Scan for the cell matching the given text and deliver its (X, Y) coordinate at center. 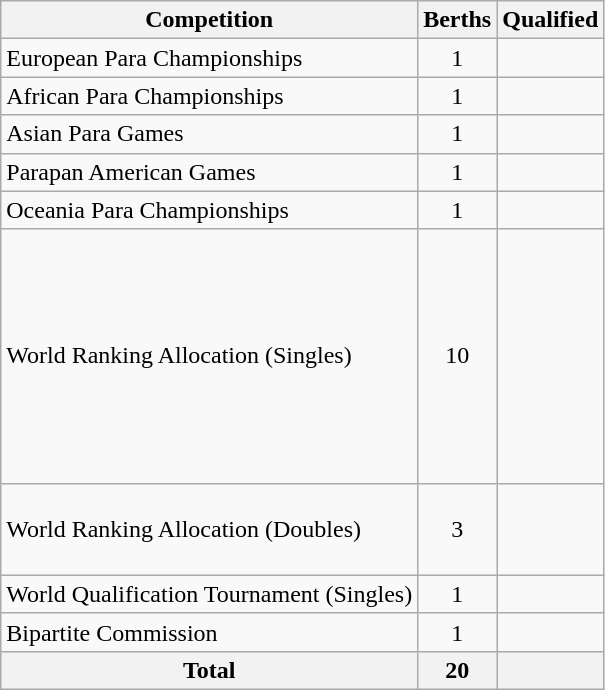
10 (458, 356)
World Ranking Allocation (Singles) (210, 356)
Competition (210, 20)
Asian Para Games (210, 134)
Berths (458, 20)
Qualified (550, 20)
African Para Championships (210, 96)
3 (458, 529)
World Qualification Tournament (Singles) (210, 594)
Oceania Para Championships (210, 210)
World Ranking Allocation (Doubles) (210, 529)
20 (458, 670)
European Para Championships (210, 58)
Total (210, 670)
Parapan American Games (210, 172)
Bipartite Commission (210, 632)
